Return the [X, Y] coordinate for the center point of the cell that contains the specified text.  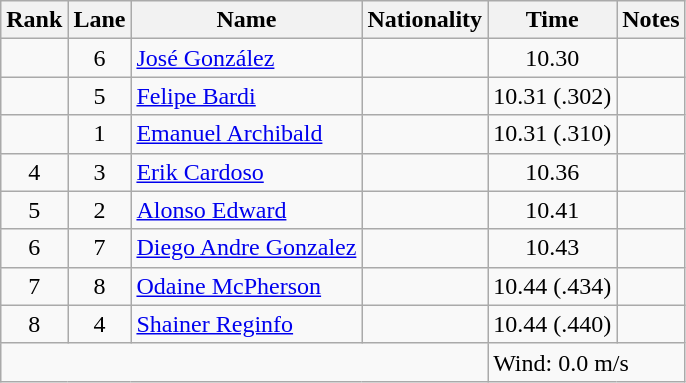
10.44 (.440) [552, 324]
10.36 [552, 172]
10.31 (.302) [552, 96]
Time [552, 20]
Odaine McPherson [246, 286]
Diego Andre Gonzalez [246, 248]
Nationality [425, 20]
10.43 [552, 248]
10.41 [552, 210]
Shainer Reginfo [246, 324]
10.30 [552, 58]
Rank [34, 20]
Name [246, 20]
10.31 (.310) [552, 134]
2 [100, 210]
Wind: 0.0 m/s [586, 362]
10.44 (.434) [552, 286]
1 [100, 134]
Alonso Edward [246, 210]
Felipe Bardi [246, 96]
Lane [100, 20]
Erik Cardoso [246, 172]
Emanuel Archibald [246, 134]
José González [246, 58]
3 [100, 172]
Notes [651, 20]
